Capture the cell that displays the provided text and extract its (x, y) central coordinate. 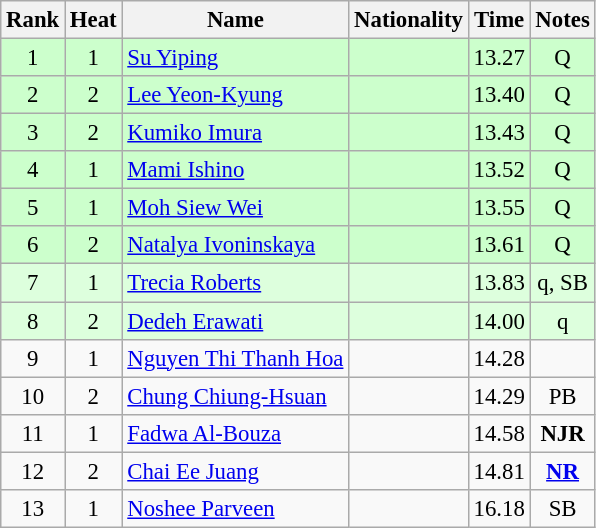
Chai Ee Juang (236, 471)
14.58 (499, 433)
q, SB (562, 283)
Chung Chiung-Hsuan (236, 396)
Nguyen Thi Thanh Hoa (236, 358)
Lee Yeon-Kyung (236, 95)
Natalya Ivoninskaya (236, 245)
Mami Ishino (236, 170)
Notes (562, 20)
13.43 (499, 133)
6 (33, 245)
13.52 (499, 170)
8 (33, 321)
Nationality (408, 20)
10 (33, 396)
14.00 (499, 321)
Name (236, 20)
13.61 (499, 245)
Dedeh Erawati (236, 321)
14.28 (499, 358)
5 (33, 208)
14.29 (499, 396)
SB (562, 509)
Rank (33, 20)
13.40 (499, 95)
13.83 (499, 283)
Su Yiping (236, 58)
16.18 (499, 509)
Fadwa Al-Bouza (236, 433)
4 (33, 170)
Moh Siew Wei (236, 208)
NJR (562, 433)
Noshee Parveen (236, 509)
13.27 (499, 58)
Trecia Roberts (236, 283)
PB (562, 396)
3 (33, 133)
NR (562, 471)
12 (33, 471)
7 (33, 283)
11 (33, 433)
13 (33, 509)
Heat (94, 20)
9 (33, 358)
14.81 (499, 471)
q (562, 321)
Time (499, 20)
13.55 (499, 208)
Kumiko Imura (236, 133)
